Provide the (x, y) coordinate of the cell's center where the given text is located.  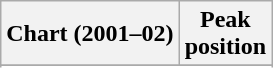
Peakposition (225, 34)
Chart (2001–02) (90, 34)
